Determine the (X, Y) coordinate at the center of the cell enclosing the given text.  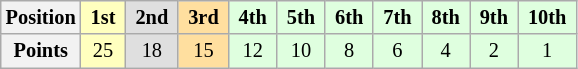
8th (446, 17)
18 (152, 51)
1 (547, 51)
2nd (152, 17)
8 (349, 51)
Points (41, 51)
10th (547, 17)
5th (301, 17)
3rd (203, 17)
1st (104, 17)
10 (301, 51)
9th (494, 17)
6th (349, 17)
25 (104, 51)
4th (253, 17)
6 (397, 51)
4 (446, 51)
15 (203, 51)
12 (253, 51)
2 (494, 51)
7th (397, 17)
Position (41, 17)
